Extract the (x, y) coordinate from the center of the cell holding the provided text.  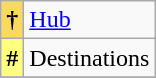
# (12, 58)
† (12, 20)
Hub (90, 20)
Destinations (90, 58)
